Capture the cell that displays the provided text and extract its (x, y) central coordinate. 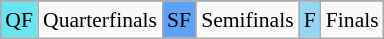
Finals (352, 20)
QF (19, 20)
F (310, 20)
SF (179, 20)
Semifinals (247, 20)
Quarterfinals (100, 20)
